Capture the cell that displays the provided text and extract its [x, y] central coordinate. 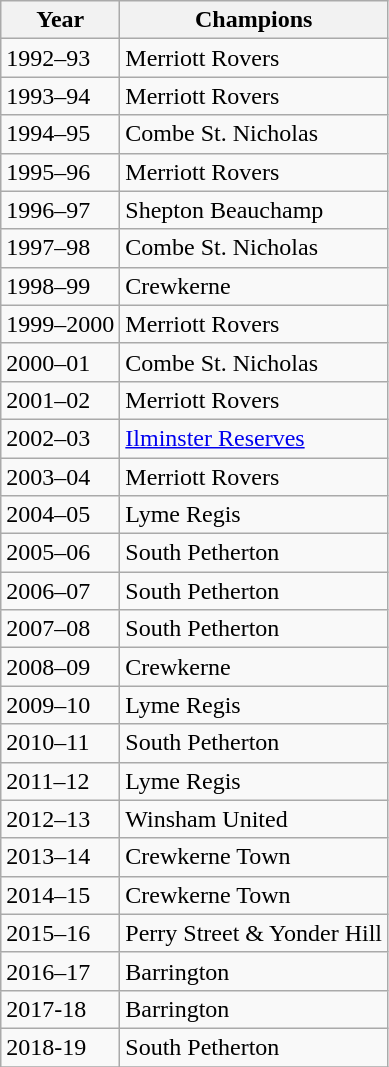
2001–02 [60, 400]
2008–09 [60, 667]
2005–06 [60, 553]
2003–04 [60, 477]
2010–11 [60, 743]
1992–93 [60, 58]
1999–2000 [60, 324]
1995–96 [60, 172]
2011–12 [60, 781]
Ilminster Reserves [254, 438]
2002–03 [60, 438]
2018-19 [60, 1047]
2016–17 [60, 971]
Winsham United [254, 819]
2013–14 [60, 857]
1996–97 [60, 210]
Shepton Beauchamp [254, 210]
1998–99 [60, 286]
1993–94 [60, 96]
1994–95 [60, 134]
2004–05 [60, 515]
2014–15 [60, 895]
2007–08 [60, 629]
2009–10 [60, 705]
Champions [254, 20]
2015–16 [60, 933]
2017-18 [60, 1009]
1997–98 [60, 248]
Year [60, 20]
2000–01 [60, 362]
2012–13 [60, 819]
2006–07 [60, 591]
Perry Street & Yonder Hill [254, 933]
